Return the (X, Y) coordinate for the center point of the cell that contains the specified text.  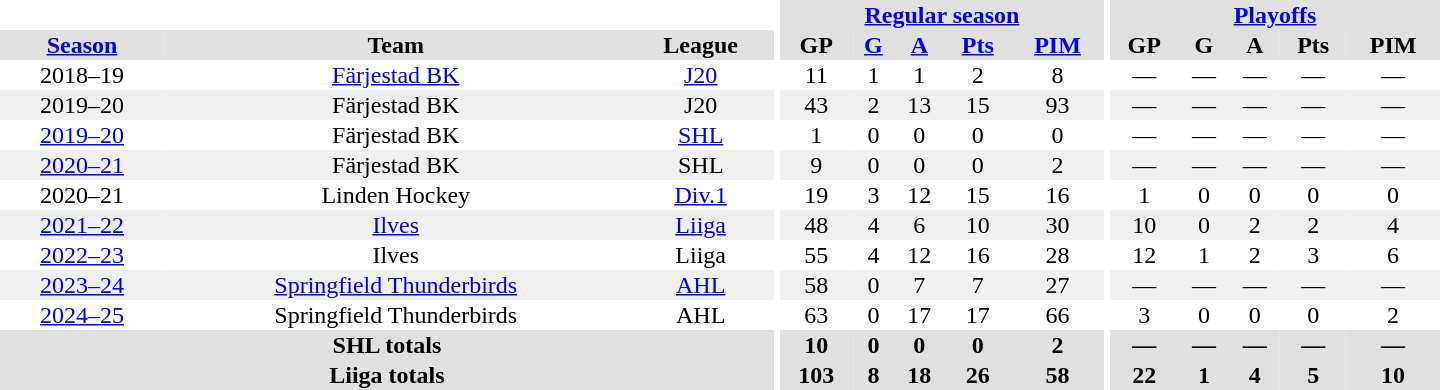
2021–22 (82, 225)
2022–23 (82, 255)
Season (82, 45)
43 (817, 105)
13 (920, 105)
66 (1058, 315)
103 (817, 375)
League (700, 45)
5 (1313, 375)
Div.1 (700, 195)
2018–19 (82, 75)
Liiga totals (387, 375)
9 (817, 165)
26 (978, 375)
SHL totals (387, 345)
Team (396, 45)
93 (1058, 105)
30 (1058, 225)
19 (817, 195)
2024–25 (82, 315)
11 (817, 75)
28 (1058, 255)
18 (920, 375)
Regular season (942, 15)
55 (817, 255)
27 (1058, 285)
2023–24 (82, 285)
Playoffs (1275, 15)
48 (817, 225)
Linden Hockey (396, 195)
22 (1144, 375)
63 (817, 315)
